For the text-containing cell, return its midpoint in (X, Y) coordinate format. 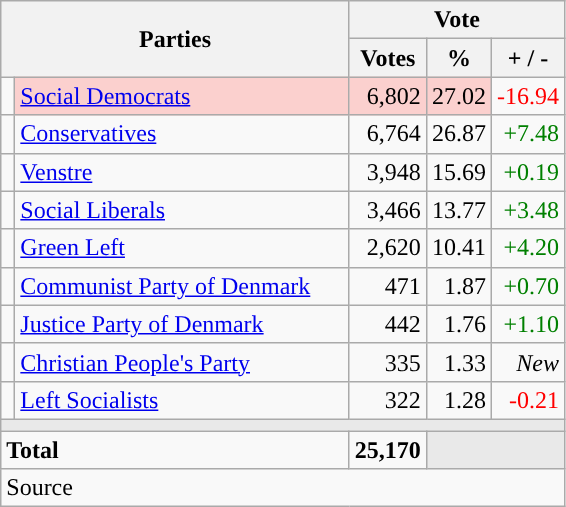
Total (176, 449)
Social Democrats (182, 96)
6,802 (388, 96)
New (528, 362)
15.69 (458, 172)
26.87 (458, 134)
-0.21 (528, 400)
+7.48 (528, 134)
+ / - (528, 58)
Left Socialists (182, 400)
10.41 (458, 248)
+4.20 (528, 248)
2,620 (388, 248)
1.33 (458, 362)
+3.48 (528, 210)
Communist Party of Denmark (182, 286)
Votes (388, 58)
322 (388, 400)
1.28 (458, 400)
335 (388, 362)
Conservatives (182, 134)
1.87 (458, 286)
Venstre (182, 172)
25,170 (388, 449)
1.76 (458, 324)
3,948 (388, 172)
Green Left (182, 248)
-16.94 (528, 96)
Vote (456, 20)
Social Liberals (182, 210)
471 (388, 286)
+1.10 (528, 324)
Justice Party of Denmark (182, 324)
442 (388, 324)
6,764 (388, 134)
Christian People's Party (182, 362)
Source (283, 488)
Parties (176, 39)
27.02 (458, 96)
+0.19 (528, 172)
3,466 (388, 210)
+0.70 (528, 286)
% (458, 58)
13.77 (458, 210)
